For the text-containing cell, return its midpoint in [X, Y] coordinate format. 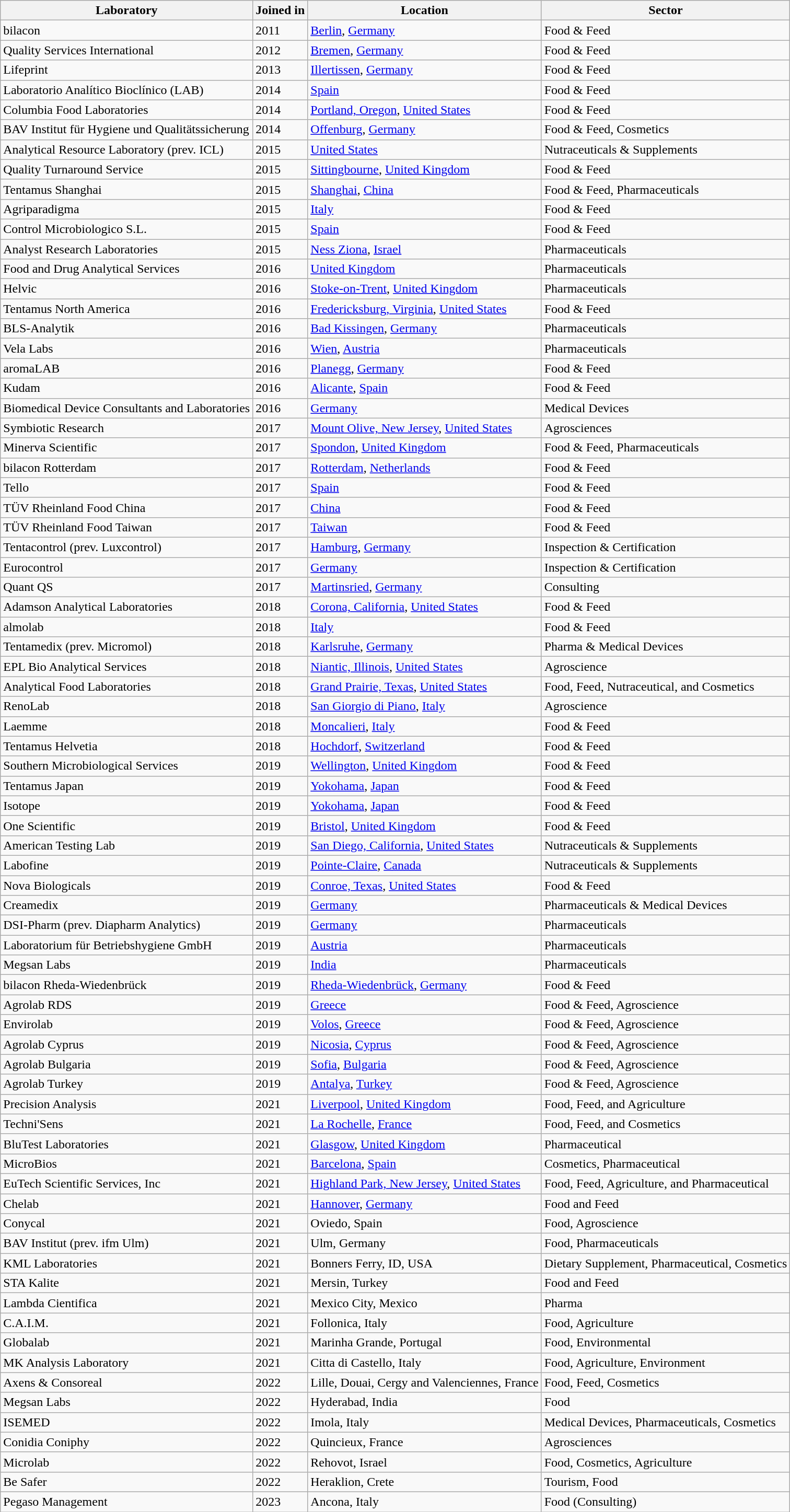
Pharma [666, 1303]
Agrolab Turkey [126, 1084]
Pharmaceuticals & Medical Devices [666, 905]
Medical Devices [666, 408]
Hyderabad, India [424, 1402]
C.A.I.M. [126, 1323]
Techni'Sens [126, 1124]
Joined in [280, 10]
Precision Analysis [126, 1104]
Tentamus Japan [126, 786]
bilacon Rheda-Wiedenbrück [126, 985]
Helvic [126, 289]
Tentamedix (prev. Micromol) [126, 647]
Envirolab [126, 1025]
Sittingbourne, United Kingdom [424, 169]
Globalab [126, 1343]
Food, Agriculture, Environment [666, 1363]
Vela Labs [126, 348]
Tello [126, 487]
San Diego, California, United States [424, 845]
Hochdorf, Switzerland [424, 746]
China [424, 507]
Food, Environmental [666, 1343]
Food & Feed, Cosmetics [666, 130]
Ness Ziona, Israel [424, 249]
Axens & Consoreal [126, 1382]
Hamburg, Germany [424, 547]
Heraklion, Crete [424, 1482]
Bad Kissingen, Germany [424, 329]
EPL Bio Analytical Services [126, 667]
Laboratorio Analítico Bioclínico (LAB) [126, 90]
Mersin, Turkey [424, 1283]
Illertissen, Germany [424, 70]
Quincieux, France [424, 1442]
BLS-Analytik [126, 329]
San Giorgio di Piano, Italy [424, 706]
Consulting [666, 587]
Analytical Resource Laboratory (prev. ICL) [126, 149]
Kudam [126, 388]
Barcelona, Spain [424, 1164]
La Rochelle, France [424, 1124]
Tentamus North America [126, 309]
bilacon [126, 30]
United Kingdom [424, 269]
ISEMED [126, 1422]
Lambda Cientifica [126, 1303]
Cosmetics, Pharmaceutical [666, 1164]
Spondon, United Kingdom [424, 448]
Food, Agriculture [666, 1323]
Labofine [126, 865]
Offenburg, Germany [424, 130]
EuTech Scientific Services, Inc [126, 1183]
Antalya, Turkey [424, 1084]
Chelab [126, 1203]
Pharmaceutical [666, 1144]
Eurocontrol [126, 567]
Microlab [126, 1462]
Highland Park, New Jersey, United States [424, 1183]
Marinha Grande, Portugal [424, 1343]
Location [424, 10]
2013 [280, 70]
Food (Consulting) [666, 1502]
Alicante, Spain [424, 388]
Nova Biologicals [126, 886]
Food, Feed, and Cosmetics [666, 1124]
Glasgow, United Kingdom [424, 1144]
Shanghai, China [424, 189]
Pharma & Medical Devices [666, 647]
aromaLAB [126, 368]
Minerva Scientific [126, 448]
Imola, Italy [424, 1422]
Volos, Greece [424, 1025]
Nicosia, Cyprus [424, 1044]
Biomedical Device Consultants and Laboratories [126, 408]
RenoLab [126, 706]
Moncalieri, Italy [424, 726]
BAV Institut (prev. ifm Ulm) [126, 1243]
Liverpool, United Kingdom [424, 1104]
Portland, Oregon, United States [424, 110]
Tentamus Helvetia [126, 746]
Sector [666, 10]
Mount Olive, New Jersey, United States [424, 428]
KML Laboratories [126, 1263]
Quality Turnaround Service [126, 169]
Lifeprint [126, 70]
Grand Prairie, Texas, United States [424, 687]
Wien, Austria [424, 348]
Conycal [126, 1224]
2023 [280, 1502]
STA Kalite [126, 1283]
almolab [126, 627]
Ancona, Italy [424, 1502]
Pointe-Claire, Canada [424, 865]
Ulm, Germany [424, 1243]
TÜV Rheinland Food Taiwan [126, 527]
Martinsried, Germany [424, 587]
BAV Institut für Hygiene und Qualitätssicherung [126, 130]
Tentacontrol (prev. Luxcontrol) [126, 547]
Conidia Coniphy [126, 1442]
Agrolab Cyprus [126, 1044]
Lille, Douai, Cergy and Valenciennes, France [424, 1382]
Bremen, Germany [424, 50]
Food, Feed, Nutraceutical, and Cosmetics [666, 687]
Agrolab Bulgaria [126, 1064]
Pegaso Management [126, 1502]
Bristol, United Kingdom [424, 825]
Food, Feed, and Agriculture [666, 1104]
Conroe, Texas, United States [424, 886]
India [424, 965]
Rotterdam, Netherlands [424, 468]
Karlsruhe, Germany [424, 647]
Mexico City, Mexico [424, 1303]
Food and Drug Analytical Services [126, 269]
Laboratorium für Betriebshygiene GmbH [126, 945]
Be Safer [126, 1482]
Analytical Food Laboratories [126, 687]
Laboratory [126, 10]
Analyst Research Laboratories [126, 249]
Food, Cosmetics, Agriculture [666, 1462]
Control Microbiologico S.L. [126, 229]
Dietary Supplement, Pharmaceutical, Cosmetics [666, 1263]
Southern Microbiological Services [126, 766]
TÜV Rheinland Food China [126, 507]
United States [424, 149]
Oviedo, Spain [424, 1224]
2011 [280, 30]
Bonners Ferry, ID, USA [424, 1263]
Berlin, Germany [424, 30]
Food, Feed, Cosmetics [666, 1382]
Quality Services International [126, 50]
Citta di Castello, Italy [424, 1363]
Food, Pharmaceuticals [666, 1243]
DSI-Pharm (prev. Diapharm Analytics) [126, 925]
Niantic, Illinois, United States [424, 667]
Creamedix [126, 905]
One Scientific [126, 825]
Fredericksburg, Virginia, United States [424, 309]
Laemme [126, 726]
Agriparadigma [126, 209]
Adamson Analytical Laboratories [126, 607]
MicroBios [126, 1164]
Planegg, Germany [424, 368]
Tentamus Shanghai [126, 189]
Sofia, Bulgaria [424, 1064]
Corona, California, United States [424, 607]
Medical Devices, Pharmaceuticals, Cosmetics [666, 1422]
BluTest Laboratories [126, 1144]
Follonica, Italy [424, 1323]
Food [666, 1402]
2012 [280, 50]
Agrolab RDS [126, 1005]
Quant QS [126, 587]
Greece [424, 1005]
Rehovot, Israel [424, 1462]
Wellington, United Kingdom [424, 766]
Columbia Food Laboratories [126, 110]
Food, Feed, Agriculture, and Pharmaceutical [666, 1183]
Austria [424, 945]
Stoke-on-Trent, United Kingdom [424, 289]
bilacon Rotterdam [126, 468]
Rheda-Wiedenbrück, Germany [424, 985]
Symbiotic Research [126, 428]
Isotope [126, 806]
Hannover, Germany [424, 1203]
Taiwan [424, 527]
Food, Agroscience [666, 1224]
MK Analysis Laboratory [126, 1363]
American Testing Lab [126, 845]
Tourism, Food [666, 1482]
